Return the [X, Y] coordinate for the center point of the cell that contains the specified text.  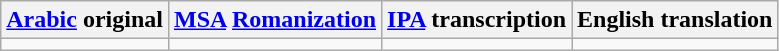
English translation [675, 20]
IPA transcription [477, 20]
Arabic original [85, 20]
MSA Romanization [274, 20]
